Extract the (x, y) coordinate from the center of the cell holding the provided text.  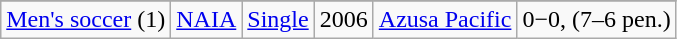
NAIA (206, 20)
0−0, (7–6 pen.) (596, 20)
Single (278, 20)
Azusa Pacific (445, 20)
2006 (344, 20)
Men's soccer (1) (86, 20)
